Pinpoint the cell where the given text exists, returning its (x, y) midpoint coordinate. 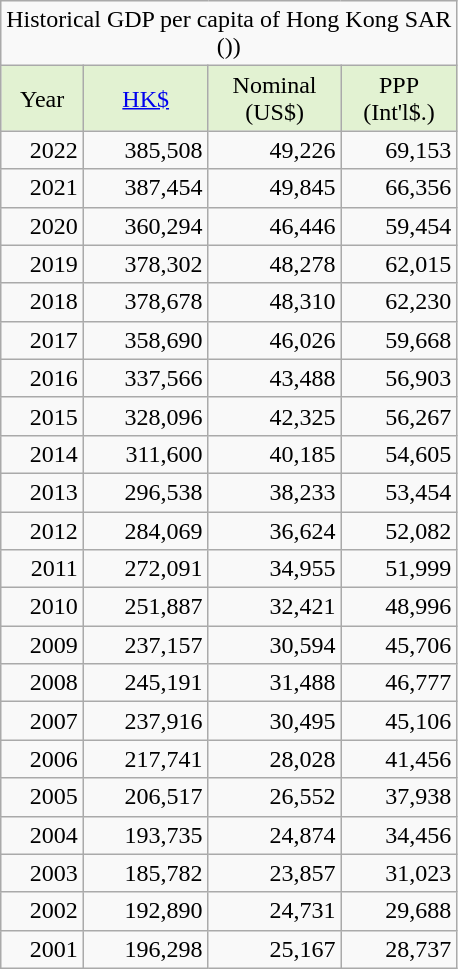
2010 (42, 607)
Nominal(US$) (274, 98)
37,938 (399, 797)
41,456 (399, 759)
31,023 (399, 873)
378,302 (146, 264)
28,028 (274, 759)
66,356 (399, 188)
2021 (42, 188)
49,845 (274, 188)
45,706 (399, 645)
52,082 (399, 531)
378,678 (146, 302)
51,999 (399, 569)
385,508 (146, 150)
2007 (42, 721)
38,233 (274, 492)
53,454 (399, 492)
48,278 (274, 264)
30,495 (274, 721)
45,106 (399, 721)
49,226 (274, 150)
HK$ (146, 98)
358,690 (146, 340)
69,153 (399, 150)
26,552 (274, 797)
32,421 (274, 607)
2003 (42, 873)
29,688 (399, 911)
46,026 (274, 340)
30,594 (274, 645)
284,069 (146, 531)
56,903 (399, 378)
328,096 (146, 416)
62,230 (399, 302)
24,874 (274, 835)
2016 (42, 378)
48,310 (274, 302)
2012 (42, 531)
185,782 (146, 873)
40,185 (274, 454)
2017 (42, 340)
311,600 (146, 454)
36,624 (274, 531)
2018 (42, 302)
245,191 (146, 683)
272,091 (146, 569)
206,517 (146, 797)
2013 (42, 492)
2001 (42, 949)
Historical GDP per capita of Hong Kong SAR ()) (229, 34)
237,157 (146, 645)
56,267 (399, 416)
23,857 (274, 873)
34,456 (399, 835)
196,298 (146, 949)
251,887 (146, 607)
43,488 (274, 378)
59,454 (399, 226)
42,325 (274, 416)
46,777 (399, 683)
2008 (42, 683)
2004 (42, 835)
192,890 (146, 911)
28,737 (399, 949)
2009 (42, 645)
2006 (42, 759)
54,605 (399, 454)
48,996 (399, 607)
387,454 (146, 188)
296,538 (146, 492)
46,446 (274, 226)
237,916 (146, 721)
62,015 (399, 264)
31,488 (274, 683)
337,566 (146, 378)
34,955 (274, 569)
2022 (42, 150)
PPP(Int'l$.) (399, 98)
2005 (42, 797)
217,741 (146, 759)
360,294 (146, 226)
2015 (42, 416)
2019 (42, 264)
2014 (42, 454)
25,167 (274, 949)
2020 (42, 226)
2011 (42, 569)
24,731 (274, 911)
2002 (42, 911)
Year (42, 98)
59,668 (399, 340)
193,735 (146, 835)
